Pinpoint the cell where the given text exists, returning its [X, Y] midpoint coordinate. 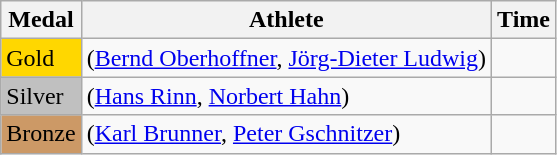
(Bernd Oberhoffner, Jörg-Dieter Ludwig) [286, 58]
Time [524, 20]
(Hans Rinn, Norbert Hahn) [286, 96]
Gold [41, 58]
Bronze [41, 134]
Athlete [286, 20]
Silver [41, 96]
Medal [41, 20]
(Karl Brunner, Peter Gschnitzer) [286, 134]
